Return the [X, Y] coordinate for the center point of the cell that contains the specified text.  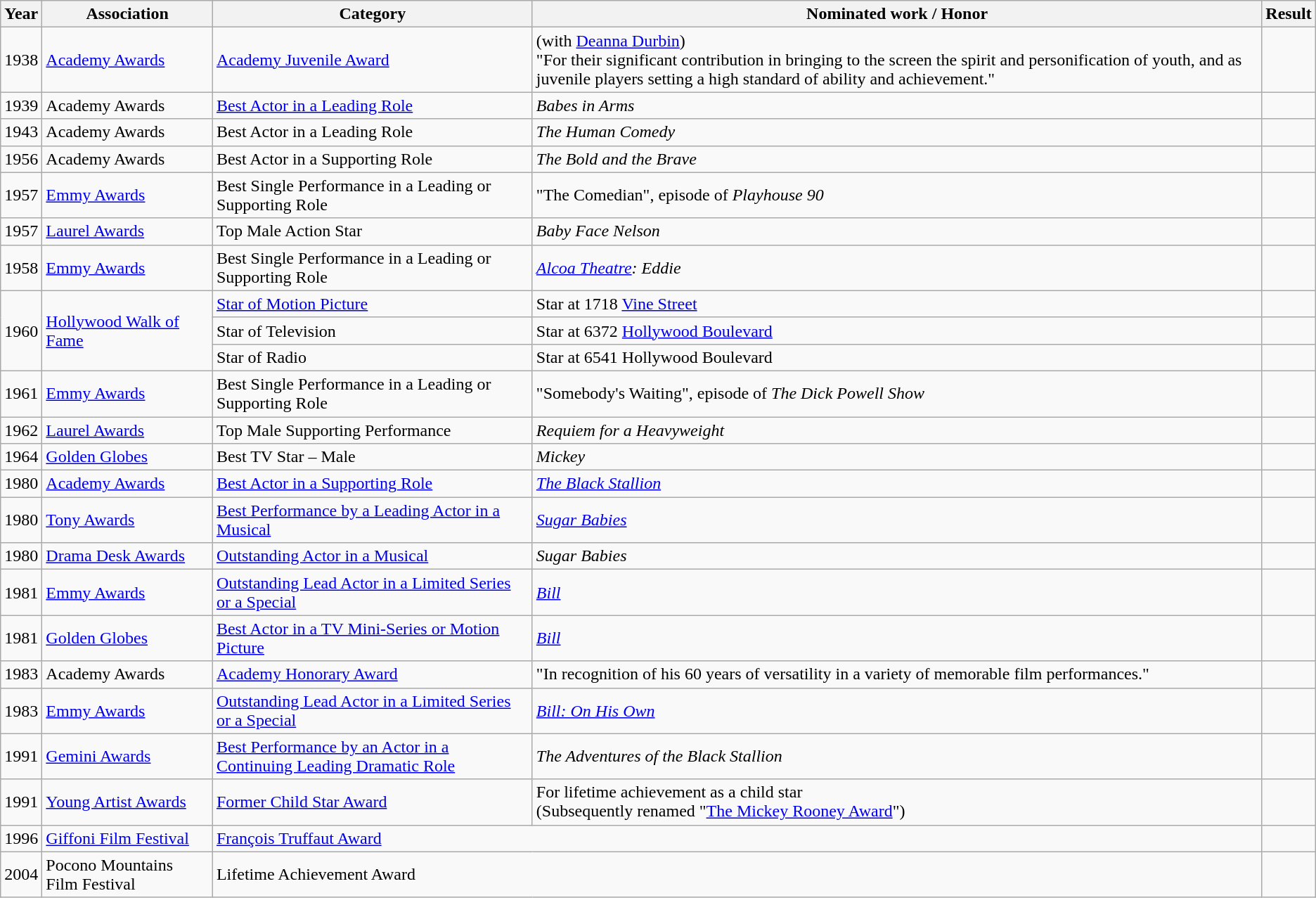
Top Male Action Star [373, 231]
Star at 1718 Vine Street [897, 304]
The Adventures of the Black Stallion [897, 757]
1938 [21, 60]
The Black Stallion [897, 484]
Nominated work / Honor [897, 14]
Former Child Star Award [373, 802]
François Truffaut Award [737, 838]
Top Male Supporting Performance [373, 430]
1943 [21, 132]
Category [373, 14]
Alcoa Theatre: Eddie [897, 267]
"Somebody's Waiting", episode of The Dick Powell Show [897, 394]
Gemini Awards [128, 757]
Bill: On His Own [897, 710]
Result [1289, 14]
1996 [21, 838]
Star of Radio [373, 357]
Association [128, 14]
1961 [21, 394]
Best TV Star – Male [373, 457]
2004 [21, 875]
Drama Desk Awards [128, 556]
1958 [21, 267]
Hollywood Walk of Fame [128, 331]
Star at 6541 Hollywood Boulevard [897, 357]
1964 [21, 457]
Lifetime Achievement Award [737, 875]
Pocono Mountains Film Festival [128, 875]
The Bold and the Brave [897, 159]
Tony Awards [128, 520]
"In recognition of his 60 years of versatility in a variety of memorable film performances." [897, 674]
"The Comedian", episode of Playhouse 90 [897, 195]
The Human Comedy [897, 132]
Mickey [897, 457]
Academy Juvenile Award [373, 60]
Star of Motion Picture [373, 304]
Best Actor in a TV Mini-Series or Motion Picture [373, 639]
1962 [21, 430]
Outstanding Actor in a Musical [373, 556]
For lifetime achievement as a child star(Subsequently renamed "The Mickey Rooney Award") [897, 802]
Baby Face Nelson [897, 231]
Requiem for a Heavyweight [897, 430]
Star at 6372 Hollywood Boulevard [897, 331]
Year [21, 14]
Young Artist Awards [128, 802]
Giffoni Film Festival [128, 838]
Best Performance by an Actor in a Continuing Leading Dramatic Role [373, 757]
Best Performance by a Leading Actor in a Musical [373, 520]
1956 [21, 159]
1939 [21, 105]
Academy Honorary Award [373, 674]
Babes in Arms [897, 105]
Star of Television [373, 331]
1960 [21, 331]
